Provide the (X, Y) coordinate of the cell's center where the given text is located.  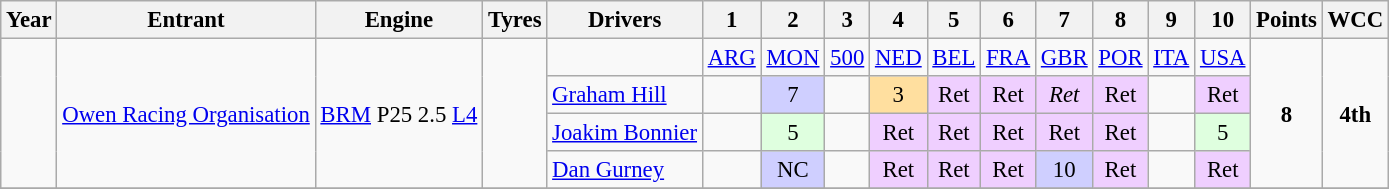
500 (848, 58)
GBR (1064, 58)
WCC (1355, 20)
9 (1172, 20)
NC (793, 170)
1 (732, 20)
4th (1355, 114)
BEL (954, 58)
Tyres (515, 20)
ARG (732, 58)
FRA (1008, 58)
6 (1008, 20)
USA (1223, 58)
Entrant (186, 20)
Engine (399, 20)
2 (793, 20)
Drivers (625, 20)
Year (29, 20)
Joakim Bonnier (625, 133)
Owen Racing Organisation (186, 114)
Points (1286, 20)
Graham Hill (625, 95)
NED (898, 58)
4 (898, 20)
MON (793, 58)
BRM P25 2.5 L4 (399, 114)
ITA (1172, 58)
Dan Gurney (625, 170)
POR (1120, 58)
